For the text-containing cell, return its midpoint in [X, Y] coordinate format. 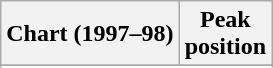
Chart (1997–98) [90, 34]
Peakposition [225, 34]
